For the text-containing cell, return its midpoint in [x, y] coordinate format. 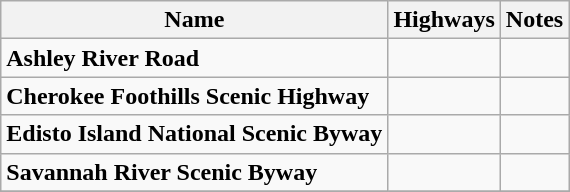
Savannah River Scenic Byway [194, 172]
Ashley River Road [194, 58]
Notes [534, 20]
Name [194, 20]
Highways [444, 20]
Edisto Island National Scenic Byway [194, 134]
Cherokee Foothills Scenic Highway [194, 96]
